For the text-containing cell, return its midpoint in (X, Y) coordinate format. 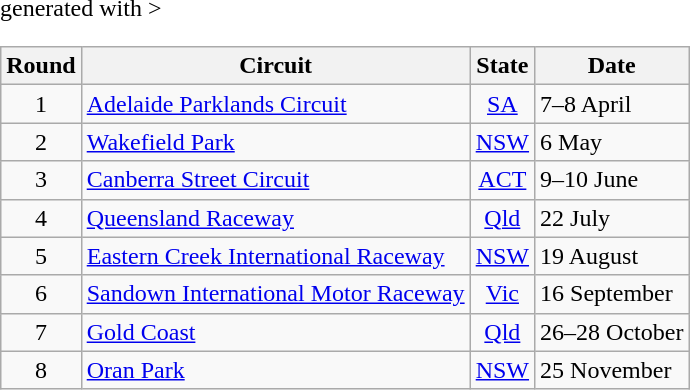
Canberra Street Circuit (276, 180)
19 August (612, 256)
26–28 October (612, 332)
16 September (612, 294)
1 (41, 104)
Vic (502, 294)
Date (612, 66)
7–8 April (612, 104)
ACT (502, 180)
Eastern Creek International Raceway (276, 256)
Circuit (276, 66)
3 (41, 180)
6 May (612, 142)
5 (41, 256)
25 November (612, 370)
State (502, 66)
Round (41, 66)
Queensland Raceway (276, 218)
Wakefield Park (276, 142)
4 (41, 218)
Sandown International Motor Raceway (276, 294)
22 July (612, 218)
Oran Park (276, 370)
Gold Coast (276, 332)
6 (41, 294)
2 (41, 142)
SA (502, 104)
7 (41, 332)
9–10 June (612, 180)
8 (41, 370)
Adelaide Parklands Circuit (276, 104)
